Find where the given text appears and provide that cell's center as [X, Y] coordinate. 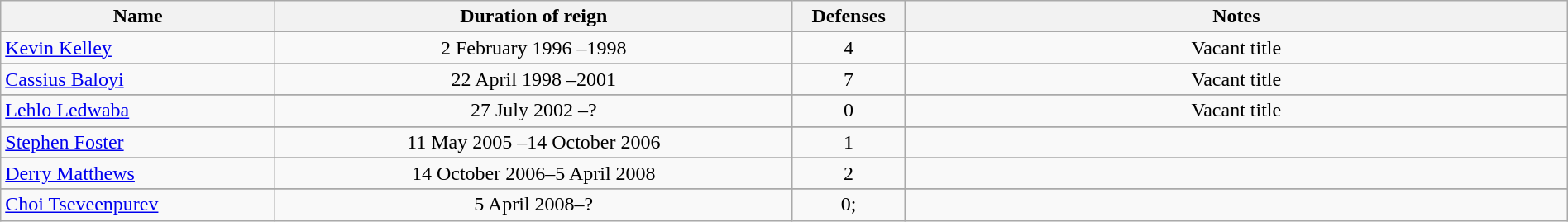
Stephen Foster [138, 142]
22 April 1998 –2001 [534, 79]
Lehlo Ledwaba [138, 111]
0; [849, 205]
Choi Tseveenpurev [138, 205]
1 [849, 142]
27 July 2002 –? [534, 111]
Notes [1236, 17]
Cassius Baloyi [138, 79]
Duration of reign [534, 17]
14 October 2006–5 April 2008 [534, 173]
5 April 2008–? [534, 205]
Defenses [849, 17]
7 [849, 79]
Kevin Kelley [138, 48]
2 February 1996 –1998 [534, 48]
0 [849, 111]
Derry Matthews [138, 173]
11 May 2005 –14 October 2006 [534, 142]
4 [849, 48]
Name [138, 17]
2 [849, 173]
